Return the [X, Y] coordinate for the center point of the cell that contains the specified text.  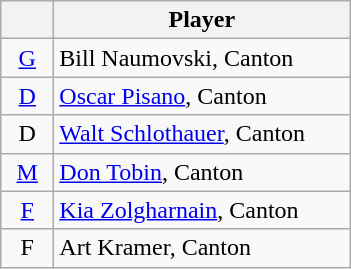
Don Tobin, Canton [202, 172]
Art Kramer, Canton [202, 248]
Walt Schlothauer, Canton [202, 134]
Kia Zolgharnain, Canton [202, 210]
G [28, 58]
Oscar Pisano, Canton [202, 96]
M [28, 172]
Player [202, 20]
Bill Naumovski, Canton [202, 58]
